For the text-containing cell, return its midpoint in [X, Y] coordinate format. 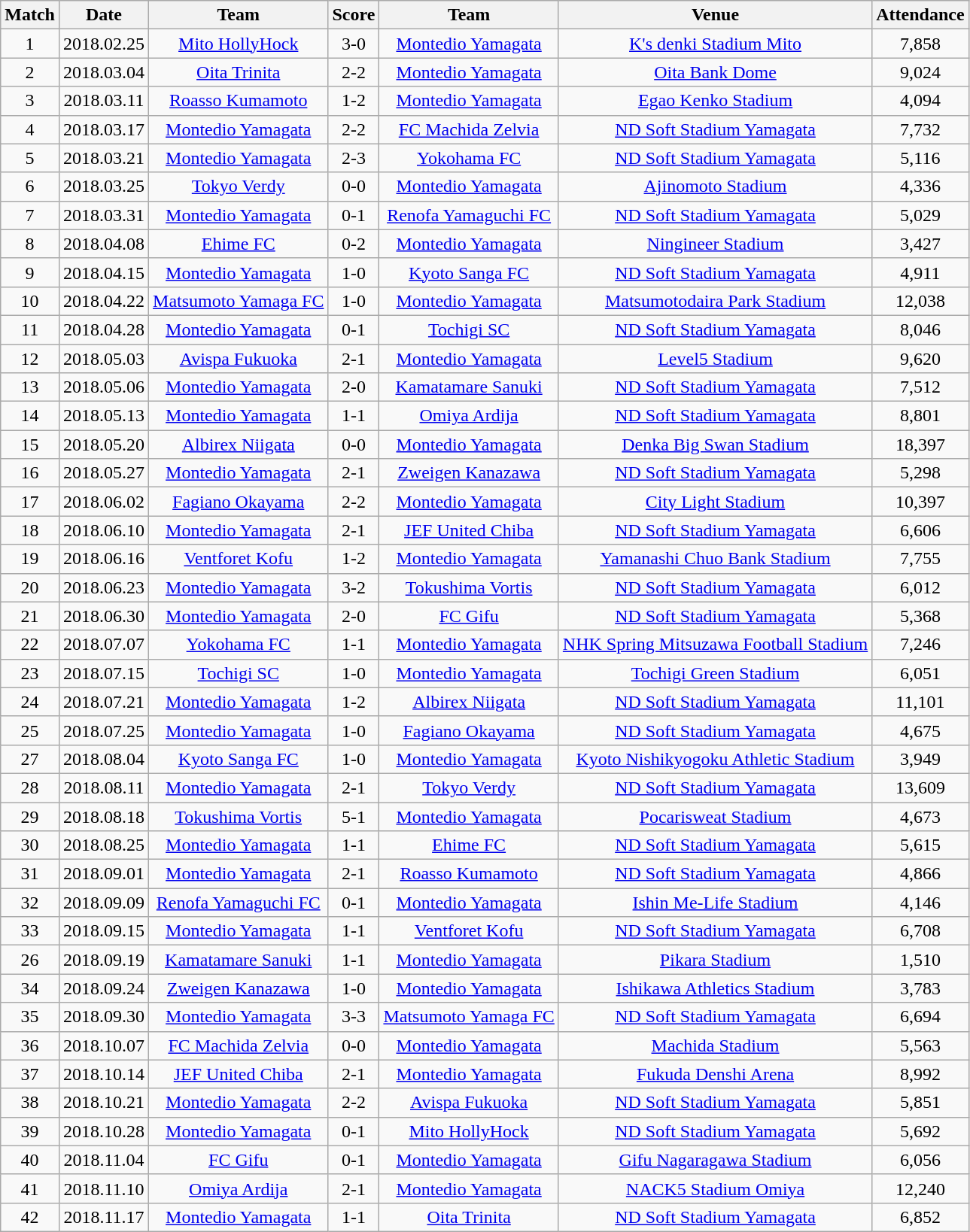
Fukuda Denshi Arena [715, 1074]
37 [30, 1074]
7,755 [920, 559]
2018.09.09 [104, 903]
2018.03.31 [104, 215]
Egao Kenko Stadium [715, 101]
0-2 [354, 244]
2018.09.19 [104, 960]
23 [30, 673]
Ishin Me-Life Stadium [715, 903]
2018.07.07 [104, 645]
5,615 [920, 845]
2018.05.27 [104, 473]
7 [30, 215]
Level5 Stadium [715, 359]
4,675 [920, 730]
13,609 [920, 787]
33 [30, 931]
2018.10.21 [104, 1103]
41 [30, 1188]
2018.04.08 [104, 244]
6,056 [920, 1160]
6 [30, 187]
5,563 [920, 1045]
24 [30, 702]
Denka Big Swan Stadium [715, 445]
3-3 [354, 1017]
2018.10.14 [104, 1074]
3,427 [920, 244]
1,510 [920, 960]
6,708 [920, 931]
36 [30, 1045]
2-3 [354, 158]
2018.10.07 [104, 1045]
13 [30, 387]
38 [30, 1103]
7,732 [920, 129]
8,046 [920, 329]
2018.03.11 [104, 101]
12,038 [920, 301]
Yamanashi Chuo Bank Stadium [715, 559]
2018.08.25 [104, 845]
2018.06.10 [104, 530]
7,246 [920, 645]
Oita Bank Dome [715, 72]
Pikara Stadium [715, 960]
27 [30, 759]
2018.08.04 [104, 759]
2018.07.15 [104, 673]
Score [354, 15]
Venue [715, 15]
Kyoto Nishikyogoku Athletic Stadium [715, 759]
29 [30, 816]
14 [30, 416]
11 [30, 329]
City Light Stadium [715, 502]
22 [30, 645]
2018.03.17 [104, 129]
2018.06.16 [104, 559]
2018.05.06 [104, 387]
Pocarisweat Stadium [715, 816]
4,673 [920, 816]
2018.05.13 [104, 416]
8,801 [920, 416]
Ningineer Stadium [715, 244]
8,992 [920, 1074]
2018.03.04 [104, 72]
19 [30, 559]
18,397 [920, 445]
2018.11.04 [104, 1160]
9 [30, 272]
40 [30, 1160]
12,240 [920, 1188]
9,024 [920, 72]
5,298 [920, 473]
2018.05.03 [104, 359]
15 [30, 445]
21 [30, 616]
Machida Stadium [715, 1045]
2018.04.28 [104, 329]
2 [30, 72]
34 [30, 988]
2018.09.01 [104, 874]
16 [30, 473]
25 [30, 730]
2018.11.10 [104, 1188]
Ishikawa Athletics Stadium [715, 988]
Matsumotodaira Park Stadium [715, 301]
4,094 [920, 101]
9,620 [920, 359]
2018.04.15 [104, 272]
31 [30, 874]
2018.04.22 [104, 301]
39 [30, 1131]
7,512 [920, 387]
32 [30, 903]
2018.06.23 [104, 587]
6,852 [920, 1217]
2018.03.21 [104, 158]
42 [30, 1217]
Date [104, 15]
5,368 [920, 616]
Tochigi Green Stadium [715, 673]
2018.09.30 [104, 1017]
1 [30, 44]
11,101 [920, 702]
3-2 [354, 587]
8 [30, 244]
5 [30, 158]
3,783 [920, 988]
2018.07.25 [104, 730]
2018.02.25 [104, 44]
NHK Spring Mitsuzawa Football Stadium [715, 645]
6,012 [920, 587]
2018.03.25 [104, 187]
6,694 [920, 1017]
18 [30, 530]
4,911 [920, 272]
17 [30, 502]
2018.08.18 [104, 816]
10,397 [920, 502]
6,606 [920, 530]
5,029 [920, 215]
Ajinomoto Stadium [715, 187]
35 [30, 1017]
2018.09.15 [104, 931]
NACK5 Stadium Omiya [715, 1188]
K's denki Stadium Mito [715, 44]
4,336 [920, 187]
3 [30, 101]
5-1 [354, 816]
2018.07.21 [104, 702]
Attendance [920, 15]
30 [30, 845]
12 [30, 359]
Match [30, 15]
5,851 [920, 1103]
2018.10.28 [104, 1131]
7,858 [920, 44]
2018.09.24 [104, 988]
3-0 [354, 44]
5,692 [920, 1131]
10 [30, 301]
Gifu Nagaragawa Stadium [715, 1160]
2018.11.17 [104, 1217]
2018.08.11 [104, 787]
4 [30, 129]
2018.06.02 [104, 502]
2018.06.30 [104, 616]
4,146 [920, 903]
26 [30, 960]
5,116 [920, 158]
20 [30, 587]
28 [30, 787]
6,051 [920, 673]
3,949 [920, 759]
4,866 [920, 874]
2018.05.20 [104, 445]
